Provide the (X, Y) coordinate of the cell's center where the given text is located.  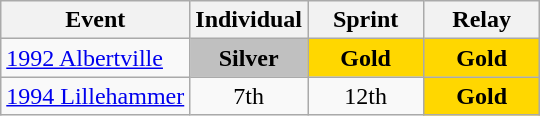
1994 Lillehammer (96, 96)
Silver (249, 58)
Sprint (366, 20)
7th (249, 96)
1992 Albertville (96, 58)
Relay (482, 20)
12th (366, 96)
Individual (249, 20)
Event (96, 20)
